Return (x, y) of the center of cell containing provided text 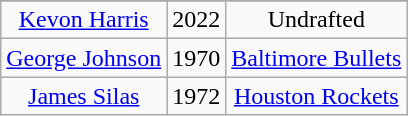
2022 (196, 20)
Baltimore Bullets (316, 58)
George Johnson (84, 58)
1972 (196, 96)
Houston Rockets (316, 96)
Kevon Harris (84, 20)
1970 (196, 58)
James Silas (84, 96)
Undrafted (316, 20)
